From the cell containing the given text, extract its center point as [x, y] coordinate. 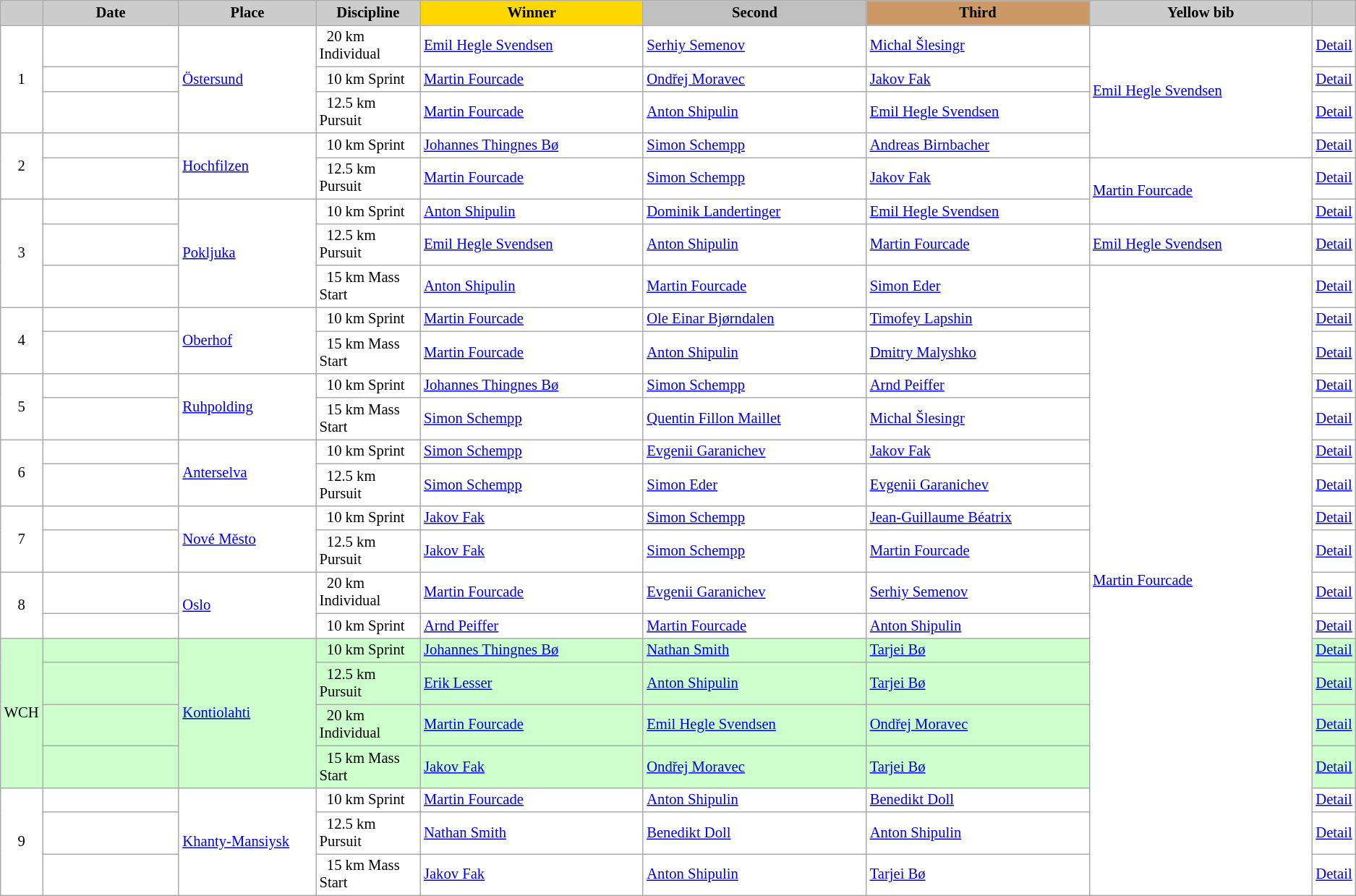
Date [111, 12]
3 [22, 253]
Winner [532, 12]
5 [22, 406]
Jean-Guillaume Béatrix [978, 518]
Place [247, 12]
Oslo [247, 605]
Ole Einar Bjørndalen [754, 319]
Andreas Birnbacher [978, 145]
6 [22, 472]
Östersund [247, 78]
Khanty-Mansiysk [247, 842]
Oberhof [247, 340]
Hochfilzen [247, 166]
8 [22, 605]
Ruhpolding [247, 406]
Dominik Landertinger [754, 211]
Timofey Lapshin [978, 319]
2 [22, 166]
7 [22, 539]
Second [754, 12]
Third [978, 12]
Nové Město [247, 539]
4 [22, 340]
WCH [22, 713]
Erik Lesser [532, 683]
Pokljuka [247, 253]
9 [22, 842]
Discipline [368, 12]
Anterselva [247, 472]
Yellow bib [1201, 12]
1 [22, 78]
Dmitry Malyshko [978, 352]
Quentin Fillon Maillet [754, 419]
Kontiolahti [247, 713]
